Determine the (X, Y) coordinate at the center of the cell enclosing the given text.  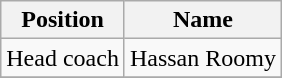
Position (63, 20)
Hassan Roomy (202, 58)
Name (202, 20)
Head coach (63, 58)
